From the cell containing the given text, extract its center point as (X, Y) coordinate. 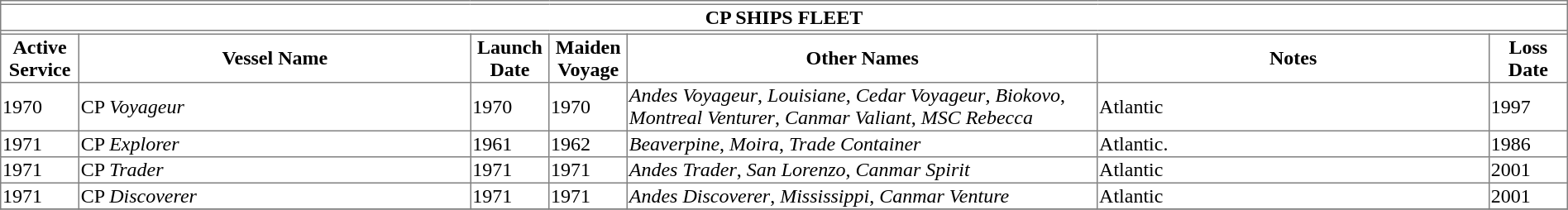
1986 (1528, 144)
Beaverpine, Moira, Trade Container (863, 144)
Andes Discoverer, Mississippi, Canmar Venture (863, 196)
Andes Voyageur, Louisiane, Cedar Voyageur, Biokovo, Montreal Venturer, Canmar Valiant, MSC Rebecca (863, 107)
CP Trader (275, 170)
CP Voyageur (275, 107)
Andes Trader, San Lorenzo, Canmar Spirit (863, 170)
Maiden Voyage (589, 58)
CP Explorer (275, 144)
1962 (589, 144)
Atlantic. (1293, 144)
1997 (1528, 107)
Notes (1293, 58)
CP SHIPS FLEET (784, 17)
1961 (509, 144)
CP Discoverer (275, 196)
Launch Date (509, 58)
Loss Date (1528, 58)
Vessel Name (275, 58)
Active Service (40, 58)
Other Names (863, 58)
